Pinpoint the cell where the given text exists, returning its (x, y) midpoint coordinate. 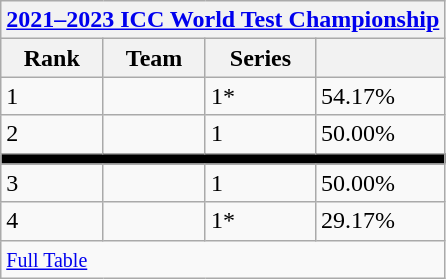
Series (260, 58)
2021–2023 ICC World Test Championship (223, 20)
4 (52, 221)
Team (154, 58)
54.17% (380, 96)
Rank (52, 58)
29.17% (380, 221)
2 (52, 134)
Full Table (223, 259)
3 (52, 183)
